Determine the (x, y) coordinate at the center of the cell enclosing the given text.  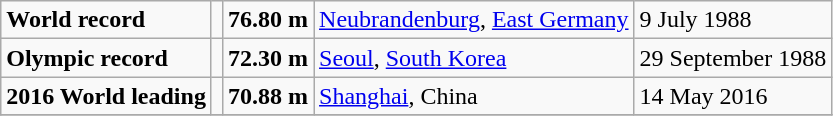
Neubrandenburg, East Germany (474, 20)
14 May 2016 (733, 96)
9 July 1988 (733, 20)
Olympic record (106, 58)
72.30 m (268, 58)
World record (106, 20)
29 September 1988 (733, 58)
Shanghai, China (474, 96)
70.88 m (268, 96)
2016 World leading (106, 96)
76.80 m (268, 20)
Seoul, South Korea (474, 58)
